Return (X, Y) of the center of cell containing provided text 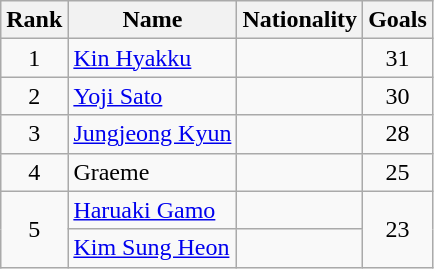
Jungjeong Kyun (152, 134)
Graeme (152, 172)
1 (34, 58)
30 (398, 96)
Name (152, 20)
31 (398, 58)
Yoji Sato (152, 96)
5 (34, 229)
28 (398, 134)
3 (34, 134)
Nationality (300, 20)
2 (34, 96)
Goals (398, 20)
4 (34, 172)
25 (398, 172)
Haruaki Gamo (152, 210)
Rank (34, 20)
Kin Hyakku (152, 58)
Kim Sung Heon (152, 248)
23 (398, 229)
